Detect which cell encompasses the target text, then output its [X, Y] center coordinate. 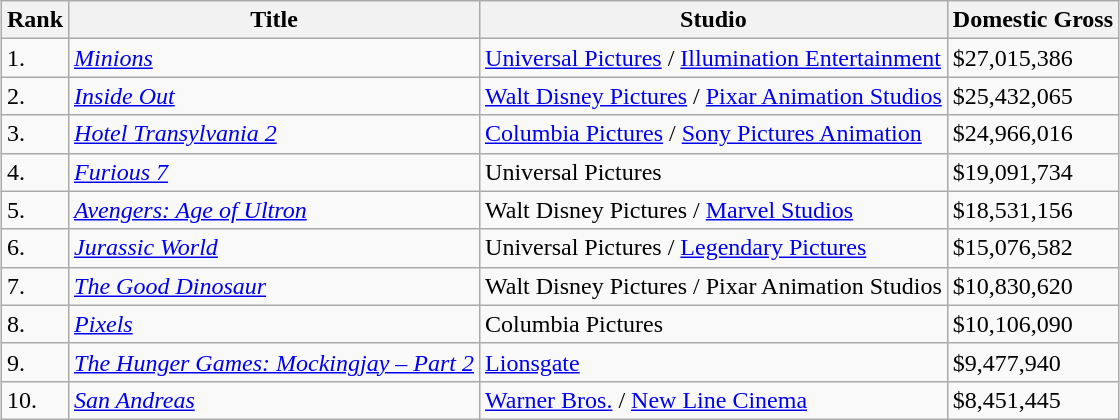
2. [34, 96]
$10,106,090 [1032, 324]
San Andreas [274, 400]
5. [34, 210]
Studio [714, 20]
Furious 7 [274, 172]
$9,477,940 [1032, 362]
Lionsgate [714, 362]
$25,432,065 [1032, 96]
1. [34, 58]
Rank [34, 20]
Universal Pictures / Legendary Pictures [714, 248]
Inside Out [274, 96]
4. [34, 172]
Pixels [274, 324]
10. [34, 400]
Avengers: Age of Ultron [274, 210]
Title [274, 20]
Jurassic World [274, 248]
Walt Disney Pictures / Marvel Studios [714, 210]
3. [34, 134]
The Good Dinosaur [274, 286]
Domestic Gross [1032, 20]
$8,451,445 [1032, 400]
9. [34, 362]
Universal Pictures / Illumination Entertainment [714, 58]
$27,015,386 [1032, 58]
Minions [274, 58]
$24,966,016 [1032, 134]
Warner Bros. / New Line Cinema [714, 400]
Columbia Pictures [714, 324]
8. [34, 324]
$15,076,582 [1032, 248]
Hotel Transylvania 2 [274, 134]
6. [34, 248]
$19,091,734 [1032, 172]
Universal Pictures [714, 172]
The Hunger Games: Mockingjay – Part 2 [274, 362]
7. [34, 286]
$10,830,620 [1032, 286]
$18,531,156 [1032, 210]
Columbia Pictures / Sony Pictures Animation [714, 134]
